Locate the cell with the specified text and output its (X, Y) center coordinate. 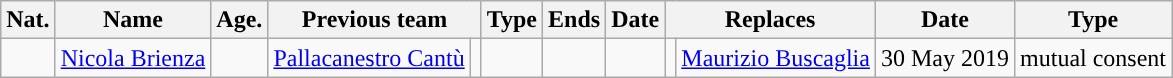
Maurizio Buscaglia (776, 58)
Previous team (374, 20)
30 May 2019 (944, 58)
Name (133, 20)
Pallacanestro Cantù (369, 58)
Ends (574, 20)
Age. (240, 20)
Nat. (28, 20)
Nicola Brienza (133, 58)
Replaces (770, 20)
mutual consent (1094, 58)
